Capture the cell that displays the provided text and extract its [x, y] central coordinate. 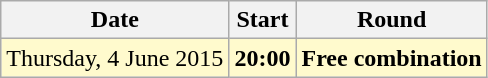
Date [115, 20]
Free combination [392, 58]
20:00 [262, 58]
Start [262, 20]
Round [392, 20]
Thursday, 4 June 2015 [115, 58]
